Pinpoint the cell where the given text exists, returning its (x, y) midpoint coordinate. 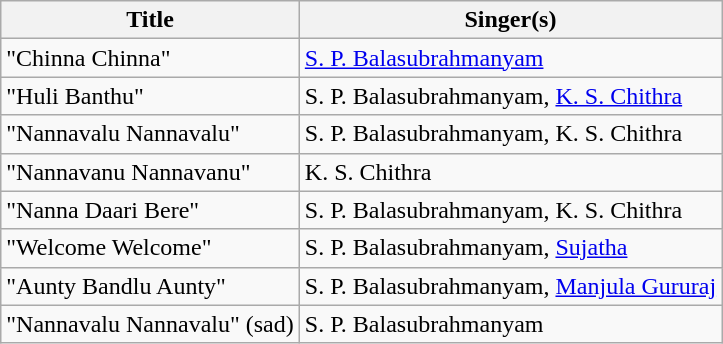
"Chinna Chinna" (150, 58)
"Huli Banthu" (150, 96)
"Nannavalu Nannavalu" (150, 134)
"Nanna Daari Bere" (150, 210)
"Nannavalu Nannavalu" (sad) (150, 324)
S. P. Balasubrahmanyam, Manjula Gururaj (510, 286)
S. P. Balasubrahmanyam, Sujatha (510, 248)
Singer(s) (510, 20)
"Nannavanu Nannavanu" (150, 172)
"Aunty Bandlu Aunty" (150, 286)
K. S. Chithra (510, 172)
Title (150, 20)
"Welcome Welcome" (150, 248)
